Search for the cell housing the specified text and yield its [x, y] center coordinate. 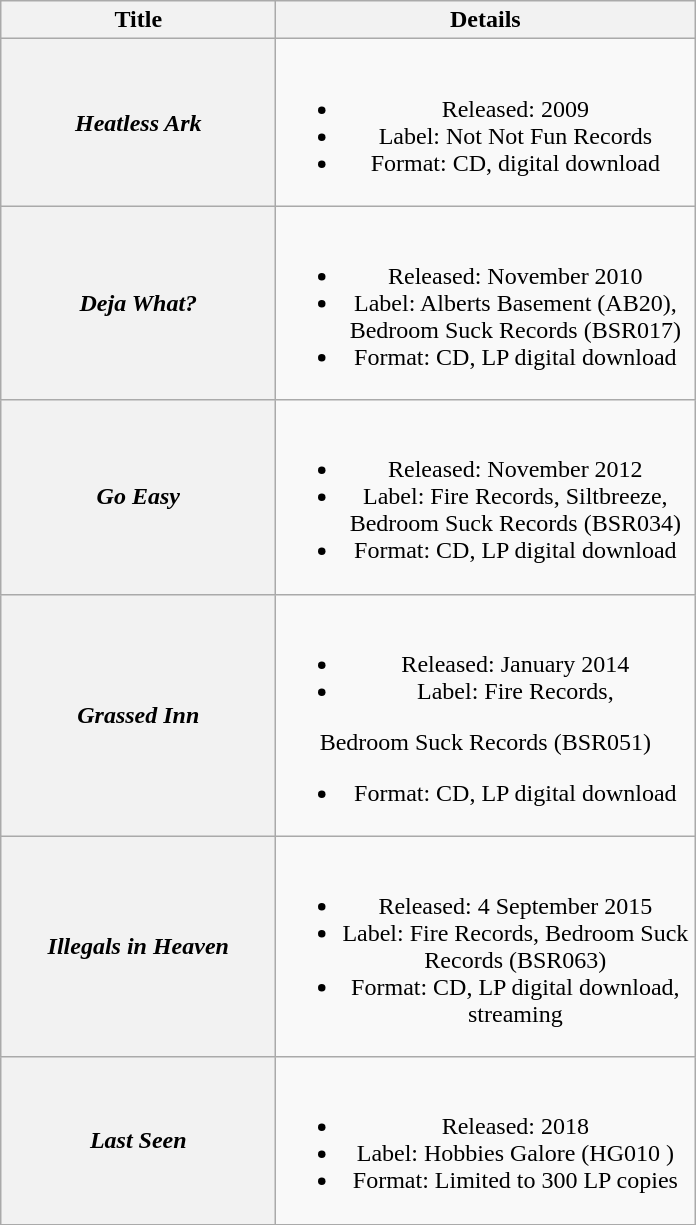
Released: 4 September 2015Label: Fire Records, Bedroom Suck Records (BSR063)Format: CD, LP digital download, streaming [486, 946]
Released: 2009Label: Not Not Fun RecordsFormat: CD, digital download [486, 122]
Released: January 2014Label: Fire Records,Bedroom Suck Records (BSR051)Format: CD, LP digital download [486, 715]
Released: 2018Label: Hobbies Galore (HG010 )Format: Limited to 300 LP copies [486, 1140]
Heatless Ark [138, 122]
Illegals in Heaven [138, 946]
Deja What? [138, 303]
Go Easy [138, 497]
Released: November 2010Label: Alberts Basement (AB20), Bedroom Suck Records (BSR017)Format: CD, LP digital download [486, 303]
Last Seen [138, 1140]
Released: November 2012Label: Fire Records, Siltbreeze, Bedroom Suck Records (BSR034)Format: CD, LP digital download [486, 497]
Title [138, 20]
Details [486, 20]
Grassed Inn [138, 715]
